Determine the (X, Y) coordinate at the center of the cell enclosing the given text.  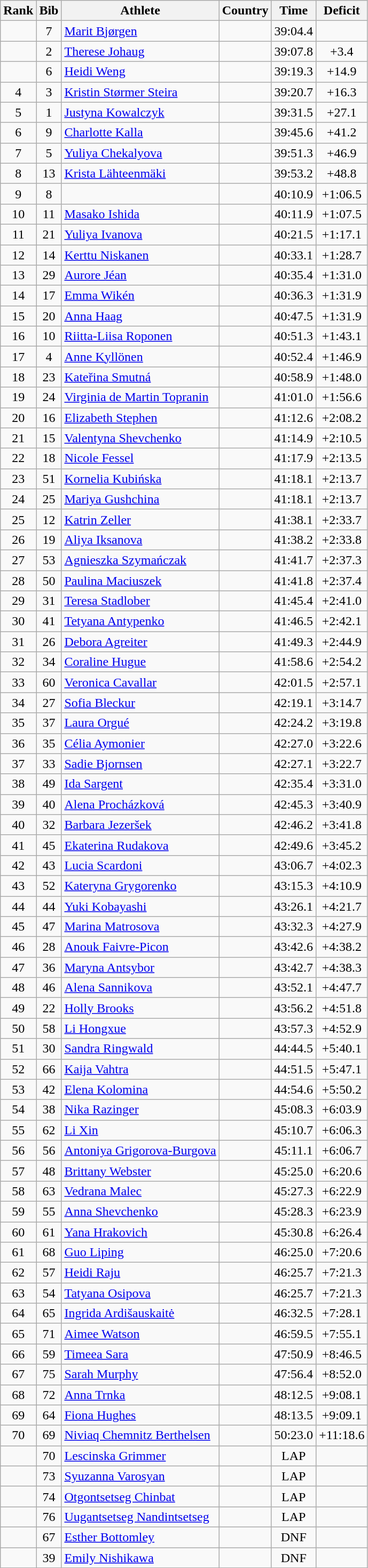
Masako Ishida (140, 214)
Bib (49, 11)
+1:43.1 (342, 336)
+4:38.2 (342, 947)
39:20.7 (294, 92)
72 (49, 1395)
39:04.4 (294, 31)
Veronica Cavallar (140, 682)
Teresa Stadlober (140, 601)
76 (49, 1517)
43:42.7 (294, 967)
+8:52.0 (342, 1374)
42:35.4 (294, 784)
Nicole Fessel (140, 458)
Fiona Hughes (140, 1415)
+4:02.3 (342, 865)
Alena Sannikova (140, 988)
Holly Brooks (140, 1008)
Therese Johaug (140, 51)
+5:50.2 (342, 1089)
Yana Hrakovich (140, 1232)
Yuliya Chekalyova (140, 153)
Niviaq Chemnitz Berthelsen (140, 1435)
42:45.3 (294, 804)
+3:22.7 (342, 764)
Emily Nishikawa (140, 1558)
41:38.1 (294, 519)
Elena Kolomina (140, 1089)
Yuliya Ivanova (140, 234)
Barbara Jezeršek (140, 825)
+1:31.0 (342, 275)
Debora Agreiter (140, 642)
Heidi Raju (140, 1273)
45:28.3 (294, 1211)
+4:51.8 (342, 1008)
45:08.3 (294, 1110)
+6:20.6 (342, 1171)
42:19.1 (294, 703)
+1:48.0 (342, 377)
40:36.3 (294, 296)
50:23.0 (294, 1435)
Marina Matrosova (140, 927)
+3:41.8 (342, 825)
43:56.2 (294, 1008)
41:49.3 (294, 642)
39:07.8 (294, 51)
+2:37.4 (342, 580)
Sadie Bjornsen (140, 764)
Tatyana Osipova (140, 1293)
43:06.7 (294, 865)
40:52.4 (294, 357)
Anouk Faivre-Picon (140, 947)
Mariya Gushchina (140, 499)
+3:40.9 (342, 804)
Guo Liping (140, 1252)
46:25.0 (294, 1252)
+4:10.9 (342, 886)
Kateřina Smutná (140, 377)
+3:19.8 (342, 723)
+6:23.9 (342, 1211)
42:24.2 (294, 723)
+3:22.6 (342, 743)
+4:38.3 (342, 967)
Deficit (342, 11)
Kornelia Kubińska (140, 479)
+6:03.9 (342, 1110)
Anna Shevchenko (140, 1211)
+1:07.5 (342, 214)
+48.8 (342, 173)
Uugantsetseg Nandintsetseg (140, 1517)
Country (245, 11)
41:12.6 (294, 418)
+9:08.1 (342, 1395)
73 (49, 1476)
Marit Bjørgen (140, 31)
39:19.3 (294, 72)
40:58.9 (294, 377)
+6:06.3 (342, 1130)
+3:14.7 (342, 703)
41:41.8 (294, 580)
+3.4 (342, 51)
40:10.9 (294, 194)
+5:47.1 (342, 1069)
Laura Orgué (140, 723)
45:30.8 (294, 1232)
+2:57.1 (342, 682)
47:50.9 (294, 1354)
45:11.1 (294, 1150)
Anna Trnka (140, 1395)
+1:56.6 (342, 397)
+7:20.6 (342, 1252)
Paulina Maciuszek (140, 580)
Vedrana Malec (140, 1191)
+1:28.7 (342, 255)
+1:06.5 (342, 194)
Ida Sargent (140, 784)
Sandra Ringwald (140, 1049)
Heidi Weng (140, 72)
Nika Razinger (140, 1110)
Syuzanna Varosyan (140, 1476)
+2:42.1 (342, 621)
1 (49, 112)
Sarah Murphy (140, 1374)
40:33.1 (294, 255)
+4:52.9 (342, 1028)
Alena Procházková (140, 804)
75 (49, 1374)
41:46.5 (294, 621)
41:17.9 (294, 458)
+2:37.3 (342, 560)
Maryna Antsybor (140, 967)
+6:22.9 (342, 1191)
43:57.3 (294, 1028)
Virginia de Martin Topranin (140, 397)
Katrin Zeller (140, 519)
Aliya Iksanova (140, 540)
+7:28.1 (342, 1313)
43:42.6 (294, 947)
41:45.4 (294, 601)
2 (49, 51)
Justyna Kowalczyk (140, 112)
41:38.2 (294, 540)
Kaija Vahtra (140, 1069)
Brittany Webster (140, 1171)
48:13.5 (294, 1415)
71 (49, 1334)
40:47.5 (294, 316)
+2:54.2 (342, 662)
+2:41.0 (342, 601)
+14.9 (342, 72)
Ekaterina Rudakova (140, 845)
Kateryna Grygorenko (140, 886)
41:58.6 (294, 662)
42:27.0 (294, 743)
41:14.9 (294, 438)
47:56.4 (294, 1374)
+46.9 (342, 153)
44:54.6 (294, 1089)
44:44.5 (294, 1049)
+4:47.7 (342, 988)
42:46.2 (294, 825)
+2:44.9 (342, 642)
45:10.7 (294, 1130)
44:51.5 (294, 1069)
+1:46.9 (342, 357)
+1:17.1 (342, 234)
39:31.5 (294, 112)
Aimee Watson (140, 1334)
Lescinska Grimmer (140, 1456)
74 (49, 1496)
+2:13.5 (342, 458)
+41.2 (342, 133)
Anne Kyllönen (140, 357)
+9:09.1 (342, 1415)
Li Hongxue (140, 1028)
+4:27.9 (342, 927)
+6:06.7 (342, 1150)
Emma Wikén (140, 296)
Kerttu Niskanen (140, 255)
+7:55.1 (342, 1334)
Célia Aymonier (140, 743)
Rank (18, 11)
Valentyna Shevchenko (140, 438)
+3:45.2 (342, 845)
40:21.5 (294, 234)
43:15.3 (294, 886)
+2:10.5 (342, 438)
46:32.5 (294, 1313)
43:52.1 (294, 988)
42:01.5 (294, 682)
39:53.2 (294, 173)
Elizabeth Stephen (140, 418)
+2:33.8 (342, 540)
Timeea Sara (140, 1354)
+3:31.0 (342, 784)
41:01.0 (294, 397)
Sofia Bleckur (140, 703)
Yuki Kobayashi (140, 906)
42:27.1 (294, 764)
+8:46.5 (342, 1354)
39:45.6 (294, 133)
Time (294, 11)
Aurore Jéan (140, 275)
40:51.3 (294, 336)
Li Xin (140, 1130)
Ingrida Ardišauskaitė (140, 1313)
45:27.3 (294, 1191)
Krista Lähteenmäki (140, 173)
+5:40.1 (342, 1049)
Otgontsetseg Chinbat (140, 1496)
Kristin Størmer Steira (140, 92)
Athlete (140, 11)
Tetyana Antypenko (140, 621)
Esther Bottomley (140, 1537)
42:49.6 (294, 845)
Antoniya Grigorova-Burgova (140, 1150)
+4:21.7 (342, 906)
Coraline Hugue (140, 662)
40:11.9 (294, 214)
43:26.1 (294, 906)
Lucia Scardoni (140, 865)
48:12.5 (294, 1395)
43:32.3 (294, 927)
46:59.5 (294, 1334)
Riitta-Liisa Roponen (140, 336)
+11:18.6 (342, 1435)
39:51.3 (294, 153)
Anna Haag (140, 316)
3 (49, 92)
Agnieszka Szymańczak (140, 560)
+6:26.4 (342, 1232)
Charlotte Kalla (140, 133)
+2:08.2 (342, 418)
+16.3 (342, 92)
45:25.0 (294, 1171)
+27.1 (342, 112)
40:35.4 (294, 275)
41:41.7 (294, 560)
+2:33.7 (342, 519)
